Locate the cell with the specified text and output its (x, y) center coordinate. 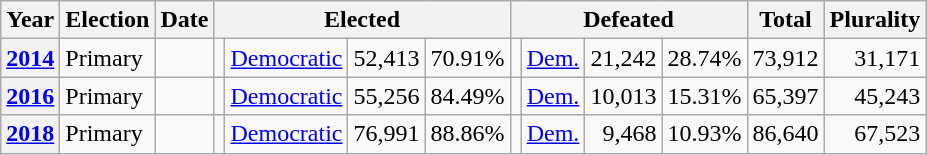
10.93% (704, 134)
55,256 (386, 96)
Election (108, 20)
84.49% (468, 96)
2014 (30, 58)
2016 (30, 96)
21,242 (624, 58)
65,397 (786, 96)
Plurality (875, 20)
Defeated (628, 20)
52,413 (386, 58)
67,523 (875, 134)
73,912 (786, 58)
45,243 (875, 96)
70.91% (468, 58)
88.86% (468, 134)
Year (30, 20)
Elected (362, 20)
31,171 (875, 58)
Date (184, 20)
76,991 (386, 134)
2018 (30, 134)
15.31% (704, 96)
9,468 (624, 134)
86,640 (786, 134)
10,013 (624, 96)
28.74% (704, 58)
Total (786, 20)
